Extract the [X, Y] coordinate from the center of the cell holding the provided text.  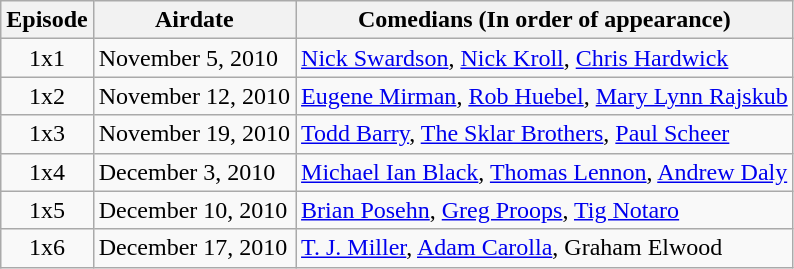
1x3 [47, 134]
December 3, 2010 [194, 172]
1x1 [47, 58]
Comedians (In order of appearance) [545, 20]
Todd Barry, The Sklar Brothers, Paul Scheer [545, 134]
December 10, 2010 [194, 210]
1x4 [47, 172]
Nick Swardson, Nick Kroll, Chris Hardwick [545, 58]
1x5 [47, 210]
Episode [47, 20]
1x6 [47, 248]
1x2 [47, 96]
Airdate [194, 20]
November 12, 2010 [194, 96]
T. J. Miller, Adam Carolla, Graham Elwood [545, 248]
Brian Posehn, Greg Proops, Tig Notaro [545, 210]
Eugene Mirman, Rob Huebel, Mary Lynn Rajskub [545, 96]
November 19, 2010 [194, 134]
November 5, 2010 [194, 58]
December 17, 2010 [194, 248]
Michael Ian Black, Thomas Lennon, Andrew Daly [545, 172]
